Scan for the cell matching the given text and deliver its (X, Y) coordinate at center. 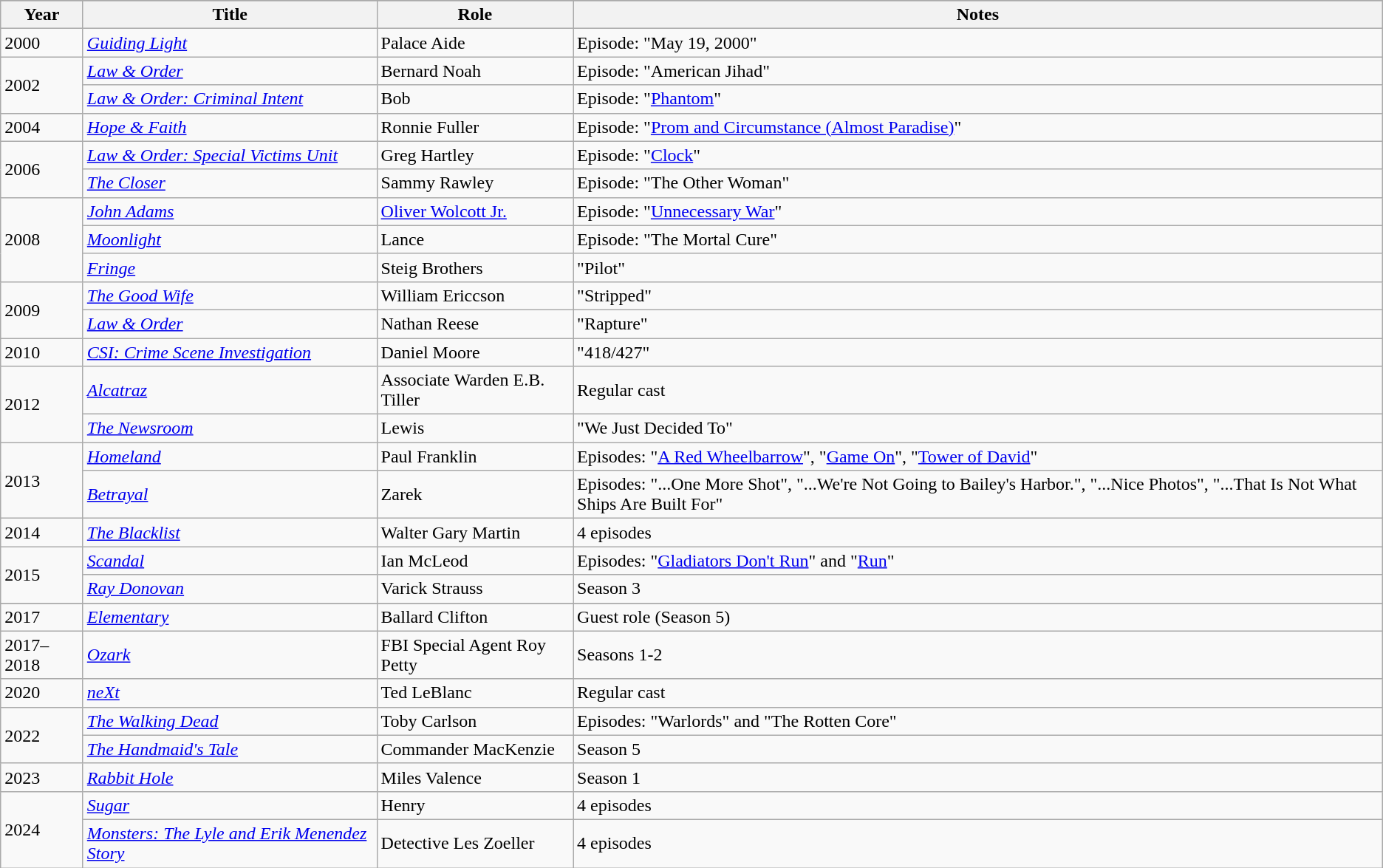
Alcatraz (230, 390)
Guiding Light (230, 43)
Moonlight (230, 239)
Palace Aide (474, 43)
Lance (474, 239)
John Adams (230, 211)
Notes (978, 15)
2015 (42, 575)
Role (474, 15)
Greg Hartley (474, 155)
2002 (42, 85)
Associate Warden E.B. Tiller (474, 390)
"Rapture" (978, 324)
Episode: "The Other Woman" (978, 183)
Episode: "American Jihad" (978, 71)
neXt (230, 693)
2010 (42, 352)
Zarek (474, 495)
Episodes: "...One More Shot", "...We're Not Going to Bailey's Harbor.", "...Nice Photos", "...That Is Not What Ships Are Built For" (978, 495)
Paul Franklin (474, 457)
Seasons 1-2 (978, 655)
Episode: "The Mortal Cure" (978, 239)
Varick Strauss (474, 589)
2000 (42, 43)
2024 (42, 829)
Ballard Clifton (474, 617)
Nathan Reese (474, 324)
Episode: "Unnecessary War" (978, 211)
2017 (42, 617)
Episode: "May 19, 2000" (978, 43)
"418/427" (978, 352)
2014 (42, 533)
2013 (42, 480)
Oliver Wolcott Jr. (474, 211)
FBI Special Agent Roy Petty (474, 655)
Guest role (Season 5) (978, 617)
The Handmaid's Tale (230, 749)
Monsters: The Lyle and Erik Menendez Story (230, 844)
Hope & Faith (230, 127)
Episodes: "A Red Wheelbarrow", "Game On", "Tower of David" (978, 457)
Season 1 (978, 777)
Ted LeBlanc (474, 693)
Elementary (230, 617)
Episode: "Prom and Circumstance (Almost Paradise)" (978, 127)
2023 (42, 777)
Henry (474, 805)
Sugar (230, 805)
CSI: Crime Scene Investigation (230, 352)
2020 (42, 693)
Episode: "Clock" (978, 155)
"We Just Decided To" (978, 428)
The Closer (230, 183)
Ray Donovan (230, 589)
Scandal (230, 561)
"Stripped" (978, 295)
Commander MacKenzie (474, 749)
2017–2018 (42, 655)
Fringe (230, 267)
2022 (42, 735)
Lewis (474, 428)
Steig Brothers (474, 267)
Bernard Noah (474, 71)
"Pilot" (978, 267)
2004 (42, 127)
Year (42, 15)
Ronnie Fuller (474, 127)
Episodes: "Warlords" and "The Rotten Core" (978, 721)
Ozark (230, 655)
2006 (42, 169)
Season 5 (978, 749)
2012 (42, 405)
Toby Carlson (474, 721)
Episodes: "Gladiators Don't Run" and "Run" (978, 561)
The Walking Dead (230, 721)
Homeland (230, 457)
Sammy Rawley (474, 183)
Season 3 (978, 589)
Detective Les Zoeller (474, 844)
Rabbit Hole (230, 777)
The Good Wife (230, 295)
Title (230, 15)
Law & Order: Criminal Intent (230, 99)
Walter Gary Martin (474, 533)
Daniel Moore (474, 352)
Betrayal (230, 495)
Miles Valence (474, 777)
Episode: "Phantom" (978, 99)
The Newsroom (230, 428)
2009 (42, 310)
Ian McLeod (474, 561)
Law & Order: Special Victims Unit (230, 155)
2008 (42, 239)
The Blacklist (230, 533)
William Ericcson (474, 295)
Bob (474, 99)
